Pinpoint the cell where the given text exists, returning its (x, y) midpoint coordinate. 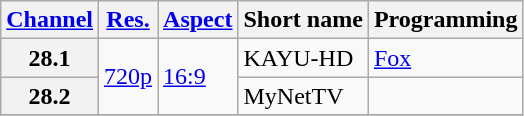
Res. (128, 20)
KAYU-HD (303, 58)
MyNetTV (303, 96)
Aspect (198, 20)
28.1 (50, 58)
Channel (50, 20)
Short name (303, 20)
16:9 (198, 77)
Fox (446, 58)
Programming (446, 20)
720p (128, 77)
28.2 (50, 96)
